Provide the (X, Y) coordinate of the cell's center where the given text is located.  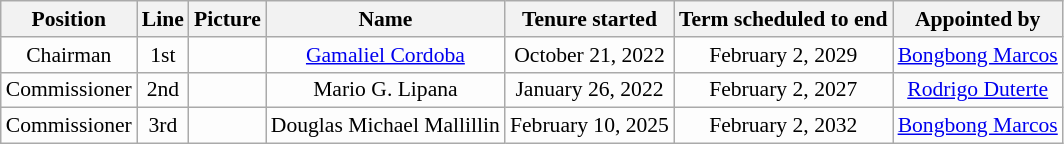
February 2, 2032 (784, 126)
Rodrigo Duterte (978, 90)
Douglas Michael Mallillin (386, 126)
February 2, 2029 (784, 55)
Term scheduled to end (784, 19)
Line (163, 19)
Chairman (69, 55)
January 26, 2022 (590, 90)
2nd (163, 90)
Gamaliel Cordoba (386, 55)
3rd (163, 126)
October 21, 2022 (590, 55)
February 10, 2025 (590, 126)
February 2, 2027 (784, 90)
Appointed by (978, 19)
Position (69, 19)
Mario G. Lipana (386, 90)
Name (386, 19)
Picture (228, 19)
Tenure started (590, 19)
1st (163, 55)
